For the text-containing cell, return its midpoint in [X, Y] coordinate format. 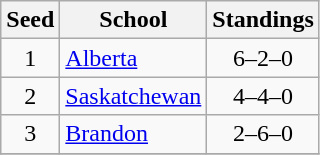
School [134, 20]
Alberta [134, 58]
2 [30, 96]
2–6–0 [263, 134]
Saskatchewan [134, 96]
6–2–0 [263, 58]
3 [30, 134]
4–4–0 [263, 96]
1 [30, 58]
Brandon [134, 134]
Seed [30, 20]
Standings [263, 20]
